Capture the cell that displays the provided text and extract its (x, y) central coordinate. 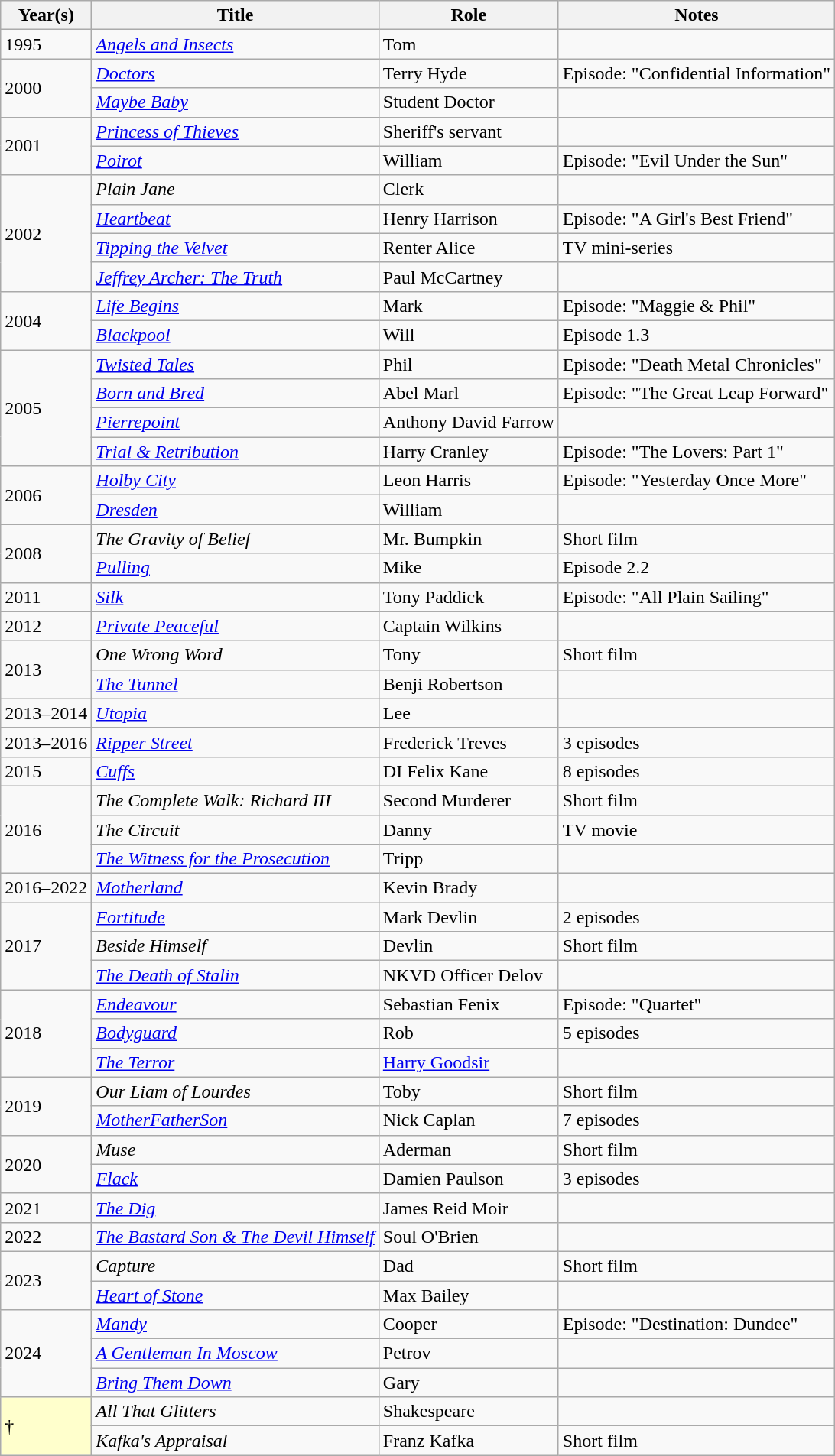
Franz Kafka (468, 1441)
2008 (46, 553)
Maybe Baby (236, 102)
Episode: "Death Metal Chronicles" (696, 365)
TV movie (696, 829)
Dad (468, 1266)
Frederick Treves (468, 742)
Henry Harrison (468, 219)
Lee (468, 713)
Danny (468, 829)
1995 (46, 44)
Kevin Brady (468, 888)
Second Murderer (468, 800)
8 episodes (696, 771)
Episode: "Maggie & Phil" (696, 306)
Episode: "Confidential Information" (696, 73)
Utopia (236, 713)
Heartbeat (236, 219)
Tony Paddick (468, 597)
2006 (46, 495)
Muse (236, 1150)
Episode: "The Lovers: Part 1" (696, 452)
7 episodes (696, 1120)
Shakespeare (468, 1412)
Bring Them Down (236, 1383)
Flack (236, 1179)
Episode: "Destination: Dundee" (696, 1325)
Cuffs (236, 771)
Will (468, 335)
The Gravity of Belief (236, 539)
The Tunnel (236, 684)
The Death of Stalin (236, 975)
Private Peaceful (236, 626)
Heart of Stone (236, 1295)
2013 (46, 670)
2021 (46, 1208)
Tom (468, 44)
Max Bailey (468, 1295)
2012 (46, 626)
Angels and Insects (236, 44)
The Complete Walk: Richard III (236, 800)
2024 (46, 1354)
Sheriff's servant (468, 131)
Tony (468, 655)
2011 (46, 597)
2016–2022 (46, 888)
Episode: "Evil Under the Sun" (696, 161)
2013–2016 (46, 742)
Paul McCartney (468, 277)
2017 (46, 946)
Dresden (236, 510)
Mike (468, 568)
2015 (46, 771)
Episode 2.2 (696, 568)
Silk (236, 597)
Episode 1.3 (696, 335)
Captain Wilkins (468, 626)
NKVD Officer Delov (468, 975)
Student Doctor (468, 102)
Jeffrey Archer: The Truth (236, 277)
Title (236, 15)
Abel Marl (468, 394)
The Terror (236, 1062)
The Bastard Son & The Devil Himself (236, 1237)
Blackpool (236, 335)
2004 (46, 320)
Terry Hyde (468, 73)
Soul O'Brien (468, 1237)
Episode: "All Plain Sailing" (696, 597)
Doctors (236, 73)
Devlin (468, 946)
2016 (46, 829)
Holby City (236, 481)
2001 (46, 146)
TV mini-series (696, 248)
Sebastian Fenix (468, 1004)
Episode: "A Girl's Best Friend" (696, 219)
Mandy (236, 1325)
Clerk (468, 190)
5 episodes (696, 1033)
Nick Caplan (468, 1120)
Harry Cranley (468, 452)
The Witness for the Prosecution (236, 859)
Bodyguard (236, 1033)
Tripp (468, 859)
Capture (236, 1266)
Episode: "The Great Leap Forward" (696, 394)
Aderman (468, 1150)
Anthony David Farrow (468, 423)
Pulling (236, 568)
Cooper (468, 1325)
DI Felix Kane (468, 771)
Gary (468, 1383)
Beside Himself (236, 946)
One Wrong Word (236, 655)
† (46, 1426)
Mark (468, 306)
The Dig (236, 1208)
Mark Devlin (468, 917)
The Circuit (236, 829)
Motherland (236, 888)
Ripper Street (236, 742)
Episode: "Yesterday Once More" (696, 481)
2023 (46, 1280)
2022 (46, 1237)
Born and Bred (236, 394)
MotherFatherSon (236, 1120)
Life Begins (236, 306)
Endeavour (236, 1004)
2013–2014 (46, 713)
2002 (46, 233)
2005 (46, 408)
2 episodes (696, 917)
Twisted Tales (236, 365)
Fortitude (236, 917)
Princess of Thieves (236, 131)
2019 (46, 1106)
Damien Paulson (468, 1179)
A Gentleman In Moscow (236, 1354)
Kafka's Appraisal (236, 1441)
Year(s) (46, 15)
2018 (46, 1033)
James Reid Moir (468, 1208)
Trial & Retribution (236, 452)
Our Liam of Lourdes (236, 1091)
Role (468, 15)
Toby (468, 1091)
Notes (696, 15)
Episode: "Quartet" (696, 1004)
Mr. Bumpkin (468, 539)
Plain Jane (236, 190)
2000 (46, 88)
All That Glitters (236, 1412)
Harry Goodsir (468, 1062)
Benji Robertson (468, 684)
Renter Alice (468, 248)
Poirot (236, 161)
Tipping the Velvet (236, 248)
Rob (468, 1033)
Phil (468, 365)
2020 (46, 1164)
Petrov (468, 1354)
Leon Harris (468, 481)
Pierrepoint (236, 423)
